Output the (x, y) coordinate of the center of the cell containing the given text.  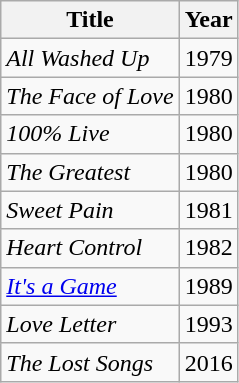
Love Letter (90, 324)
1981 (208, 210)
1982 (208, 248)
Heart Control (90, 248)
The Face of Love (90, 96)
The Lost Songs (90, 362)
1993 (208, 324)
Year (208, 20)
All Washed Up (90, 58)
Sweet Pain (90, 210)
Title (90, 20)
It's a Game (90, 286)
The Greatest (90, 172)
1979 (208, 58)
100% Live (90, 134)
2016 (208, 362)
1989 (208, 286)
